Extract the (x, y) coordinate from the center of the cell holding the provided text.  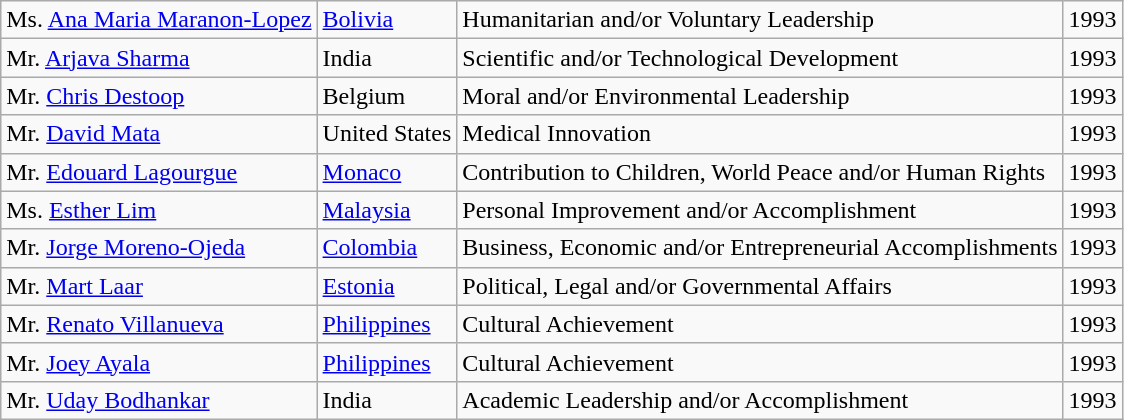
United States (387, 134)
Estonia (387, 286)
Bolivia (387, 20)
Malaysia (387, 210)
Humanitarian and/or Voluntary Leadership (760, 20)
Mr. Arjava Sharma (159, 58)
Mr. Edouard Lagourgue (159, 172)
Mr. Uday Bodhankar (159, 400)
Mr. Chris Destoop (159, 96)
Scientific and/or Technological Development (760, 58)
Academic Leadership and/or Accomplishment (760, 400)
Monaco (387, 172)
Belgium (387, 96)
Mr. Renato Villanueva (159, 324)
Ms. Ana Maria Maranon-Lopez (159, 20)
Business, Economic and/or Entrepreneurial Accomplishments (760, 248)
Political, Legal and/or Governmental Affairs (760, 286)
Mr. Jorge Moreno-Ojeda (159, 248)
Mr. Joey Ayala (159, 362)
Contribution to Children, World Peace and/or Human Rights (760, 172)
Personal Improvement and/or Accomplishment (760, 210)
Ms. Esther Lim (159, 210)
Mr. Mart Laar (159, 286)
Colombia (387, 248)
Medical Innovation (760, 134)
Mr. David Mata (159, 134)
Moral and/or Environmental Leadership (760, 96)
